Return (x, y) of the center of cell containing provided text 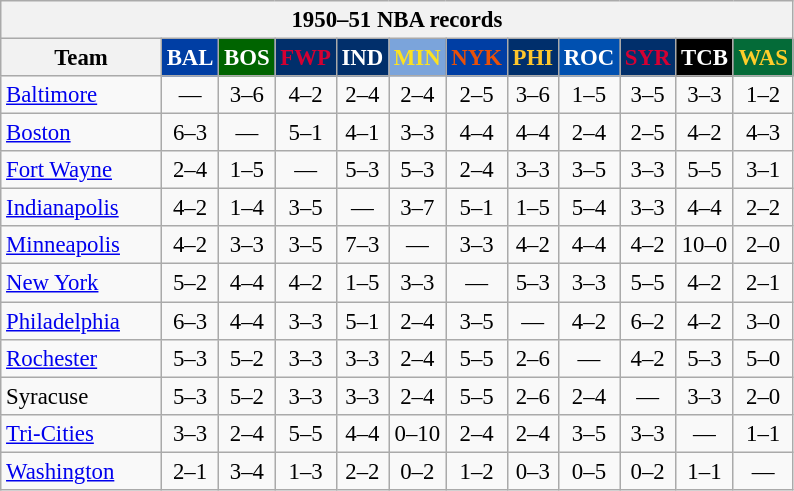
FWP (306, 58)
ROC (588, 58)
WAS (763, 58)
3–0 (763, 321)
6–2 (648, 321)
1–4 (247, 208)
BOS (247, 58)
TCB (704, 58)
4–1 (362, 133)
Minneapolis (82, 245)
3–1 (763, 170)
1–3 (306, 471)
0–5 (588, 471)
SYR (648, 58)
Boston (82, 133)
7–3 (362, 245)
0–10 (418, 433)
3–4 (247, 471)
Syracuse (82, 396)
BAL (190, 58)
Team (82, 58)
5–0 (763, 358)
NYK (476, 58)
5–4 (588, 208)
PHI (532, 58)
Tri-Cities (82, 433)
IND (362, 58)
MIN (418, 58)
4–3 (763, 133)
10–0 (704, 245)
New York (82, 283)
0–3 (532, 471)
1950–51 NBA records (397, 20)
3–7 (418, 208)
Baltimore (82, 95)
Fort Wayne (82, 170)
Philadelphia (82, 321)
Washington (82, 471)
Rochester (82, 358)
Indianapolis (82, 208)
